Extract the (x, y) coordinate from the center of the cell holding the provided text.  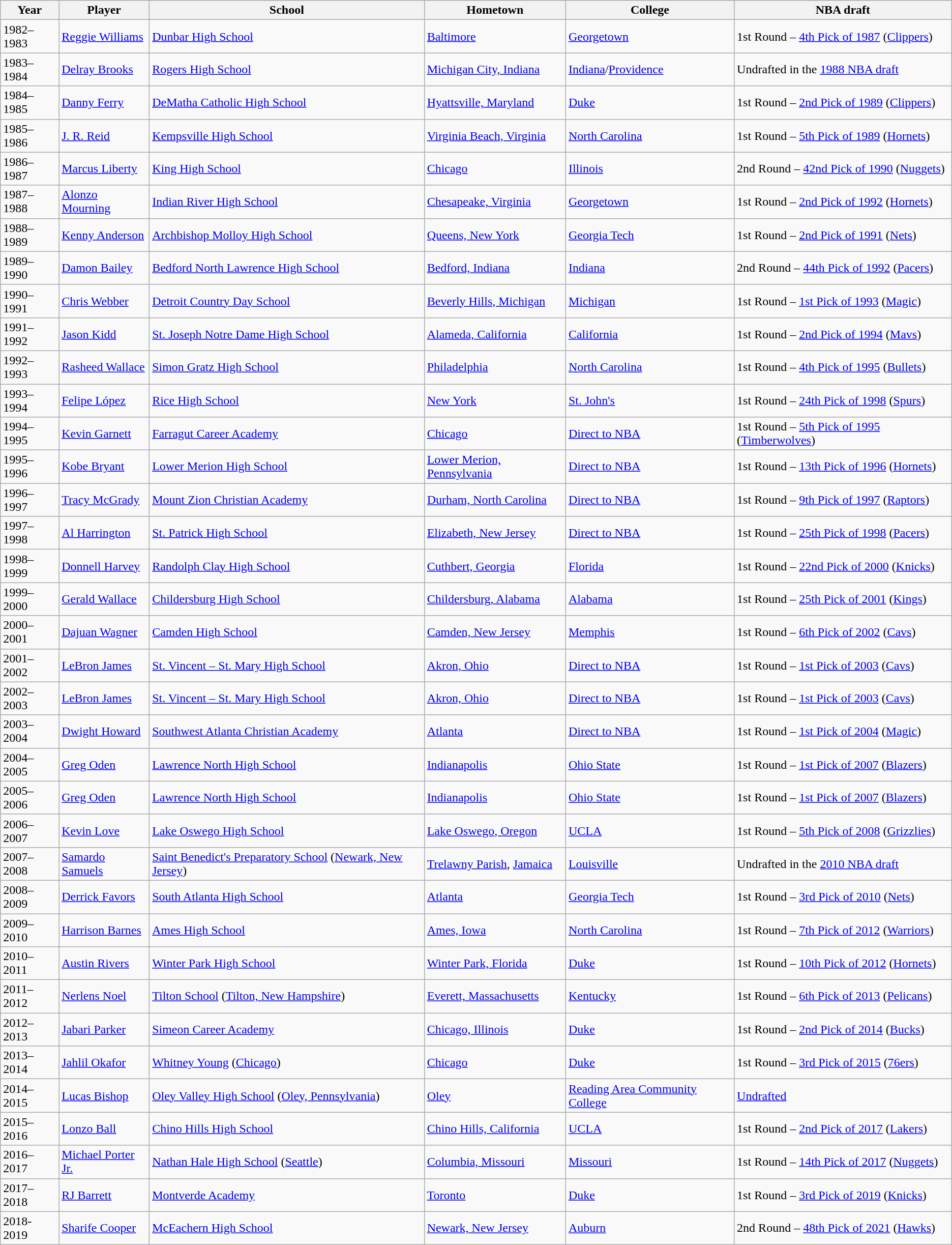
Hometown (495, 10)
Rice High School (287, 400)
Trelawny Parish, Jamaica (495, 864)
Damon Bailey (104, 268)
Detroit Country Day School (287, 301)
Donnell Harvey (104, 566)
1st Round – 24th Pick of 1998 (Spurs) (843, 400)
2002–2003 (29, 698)
Kevin Love (104, 830)
1st Round – 14th Pick of 2017 (Nuggets) (843, 1162)
2nd Round – 48th Pick of 2021 (Hawks) (843, 1228)
2008–2009 (29, 896)
2012–2013 (29, 1030)
Kenny Anderson (104, 235)
Lower Merion High School (287, 467)
St. John's (650, 400)
Illinois (650, 169)
2nd Round – 44th Pick of 1992 (Pacers) (843, 268)
1st Round – 5th Pick of 2008 (Grizzlies) (843, 830)
Newark, New Jersey (495, 1228)
Lower Merion, Pennsylvania (495, 467)
Chris Webber (104, 301)
1986–1987 (29, 169)
1st Round – 10th Pick of 2012 (Hornets) (843, 964)
2015–2016 (29, 1128)
J. R. Reid (104, 135)
2011–2012 (29, 996)
Memphis (650, 632)
1st Round – 25th Pick of 1998 (Pacers) (843, 533)
1st Round – 5th Pick of 1989 (Hornets) (843, 135)
Undrafted (843, 1096)
Kempsville High School (287, 135)
Year (29, 10)
Kevin Garnett (104, 433)
Delray Brooks (104, 69)
2nd Round – 42nd Pick of 1990 (Nuggets) (843, 169)
Childersburg High School (287, 599)
Sharife Cooper (104, 1228)
Auburn (650, 1228)
Elizabeth, New Jersey (495, 533)
Columbia, Missouri (495, 1162)
2005–2006 (29, 798)
1999–2000 (29, 599)
Oley Valley High School (Oley, Pennsylvania) (287, 1096)
Dajuan Wagner (104, 632)
1st Round – 7th Pick of 2012 (Warriors) (843, 930)
Undrafted in the 1988 NBA draft (843, 69)
1st Round – 2nd Pick of 1991 (Nets) (843, 235)
Chino Hills, California (495, 1128)
1st Round – 5th Pick of 1995 (Timberwolves) (843, 433)
Danny Ferry (104, 103)
Michael Porter Jr. (104, 1162)
NBA draft (843, 10)
2018-2019 (29, 1228)
Player (104, 10)
California (650, 334)
Virginia Beach, Virginia (495, 135)
St. Patrick High School (287, 533)
Indiana (650, 268)
Nerlens Noel (104, 996)
Lake Oswego High School (287, 830)
1st Round – 22nd Pick of 2000 (Knicks) (843, 566)
1st Round – 4th Pick of 1987 (Clippers) (843, 37)
1983–1984 (29, 69)
Al Harrington (104, 533)
Dunbar High School (287, 37)
Durham, North Carolina (495, 500)
1st Round – 2nd Pick of 2014 (Bucks) (843, 1030)
Chino Hills High School (287, 1128)
Reading Area Community College (650, 1096)
1st Round – 3rd Pick of 2015 (76ers) (843, 1062)
2006–2007 (29, 830)
1st Round – 3rd Pick of 2019 (Knicks) (843, 1195)
1993–1994 (29, 400)
Michigan City, Indiana (495, 69)
Mount Zion Christian Academy (287, 500)
1st Round – 2nd Pick of 1989 (Clippers) (843, 103)
1994–1995 (29, 433)
Missouri (650, 1162)
Austin Rivers (104, 964)
2014–2015 (29, 1096)
Saint Benedict's Preparatory School (Newark, New Jersey) (287, 864)
2017–2018 (29, 1195)
1st Round – 6th Pick of 2013 (Pelicans) (843, 996)
Michigan (650, 301)
2004–2005 (29, 764)
New York (495, 400)
Rogers High School (287, 69)
1984–1985 (29, 103)
Beverly Hills, Michigan (495, 301)
Montverde Academy (287, 1195)
Baltimore (495, 37)
2007–2008 (29, 864)
Philadelphia (495, 367)
Lake Oswego, Oregon (495, 830)
Undrafted in the 2010 NBA draft (843, 864)
1989–1990 (29, 268)
1st Round – 2nd Pick of 2017 (Lakers) (843, 1128)
Bedford, Indiana (495, 268)
Simeon Career Academy (287, 1030)
Winter Park, Florida (495, 964)
1982–1983 (29, 37)
Winter Park High School (287, 964)
1st Round – 4th Pick of 1995 (Bullets) (843, 367)
1985–1986 (29, 135)
Randolph Clay High School (287, 566)
1987–1988 (29, 201)
1998–1999 (29, 566)
1992–1993 (29, 367)
1st Round – 3rd Pick of 2010 (Nets) (843, 896)
Jahlil Okafor (104, 1062)
Rasheed Wallace (104, 367)
Toronto (495, 1195)
Southwest Atlanta Christian Academy (287, 732)
Camden, New Jersey (495, 632)
St. Joseph Notre Dame High School (287, 334)
2013–2014 (29, 1062)
2016–2017 (29, 1162)
1996–1997 (29, 500)
2000–2001 (29, 632)
Marcus Liberty (104, 169)
Hyattsville, Maryland (495, 103)
1st Round – 2nd Pick of 1992 (Hornets) (843, 201)
1st Round – 6th Pick of 2002 (Cavs) (843, 632)
Harrison Barnes (104, 930)
Ames, Iowa (495, 930)
Lucas Bishop (104, 1096)
1st Round – 1st Pick of 1993 (Magic) (843, 301)
Alonzo Mourning (104, 201)
School (287, 10)
2001–2002 (29, 665)
Camden High School (287, 632)
Kentucky (650, 996)
Chicago, Illinois (495, 1030)
1st Round – 1st Pick of 2004 (Magic) (843, 732)
King High School (287, 169)
Ames High School (287, 930)
Lonzo Ball (104, 1128)
1988–1989 (29, 235)
Dwight Howard (104, 732)
DeMatha Catholic High School (287, 103)
Childersburg, Alabama (495, 599)
Jabari Parker (104, 1030)
Archbishop Molloy High School (287, 235)
Tilton School (Tilton, New Hampshire) (287, 996)
Florida (650, 566)
Alabama (650, 599)
Whitney Young (Chicago) (287, 1062)
2009–2010 (29, 930)
Simon Gratz High School (287, 367)
McEachern High School (287, 1228)
1991–1992 (29, 334)
1990–1991 (29, 301)
Oley (495, 1096)
Reggie Williams (104, 37)
Nathan Hale High School (Seattle) (287, 1162)
Tracy McGrady (104, 500)
Indiana/Providence (650, 69)
Queens, New York (495, 235)
Cuthbert, Georgia (495, 566)
Gerald Wallace (104, 599)
Samardo Samuels (104, 864)
Jason Kidd (104, 334)
1st Round – 9th Pick of 1997 (Raptors) (843, 500)
Chesapeake, Virginia (495, 201)
Farragut Career Academy (287, 433)
1st Round – 13th Pick of 1996 (Hornets) (843, 467)
Everett, Massachusetts (495, 996)
South Atlanta High School (287, 896)
Alameda, California (495, 334)
2003–2004 (29, 732)
1st Round – 25th Pick of 2001 (Kings) (843, 599)
1995–1996 (29, 467)
2010–2011 (29, 964)
Felipe López (104, 400)
Louisville (650, 864)
RJ Barrett (104, 1195)
Kobe Bryant (104, 467)
Bedford North Lawrence High School (287, 268)
1st Round – 2nd Pick of 1994 (Mavs) (843, 334)
Derrick Favors (104, 896)
College (650, 10)
Indian River High School (287, 201)
1997–1998 (29, 533)
